Determine the [x, y] coordinate at the center of the cell enclosing the given text.  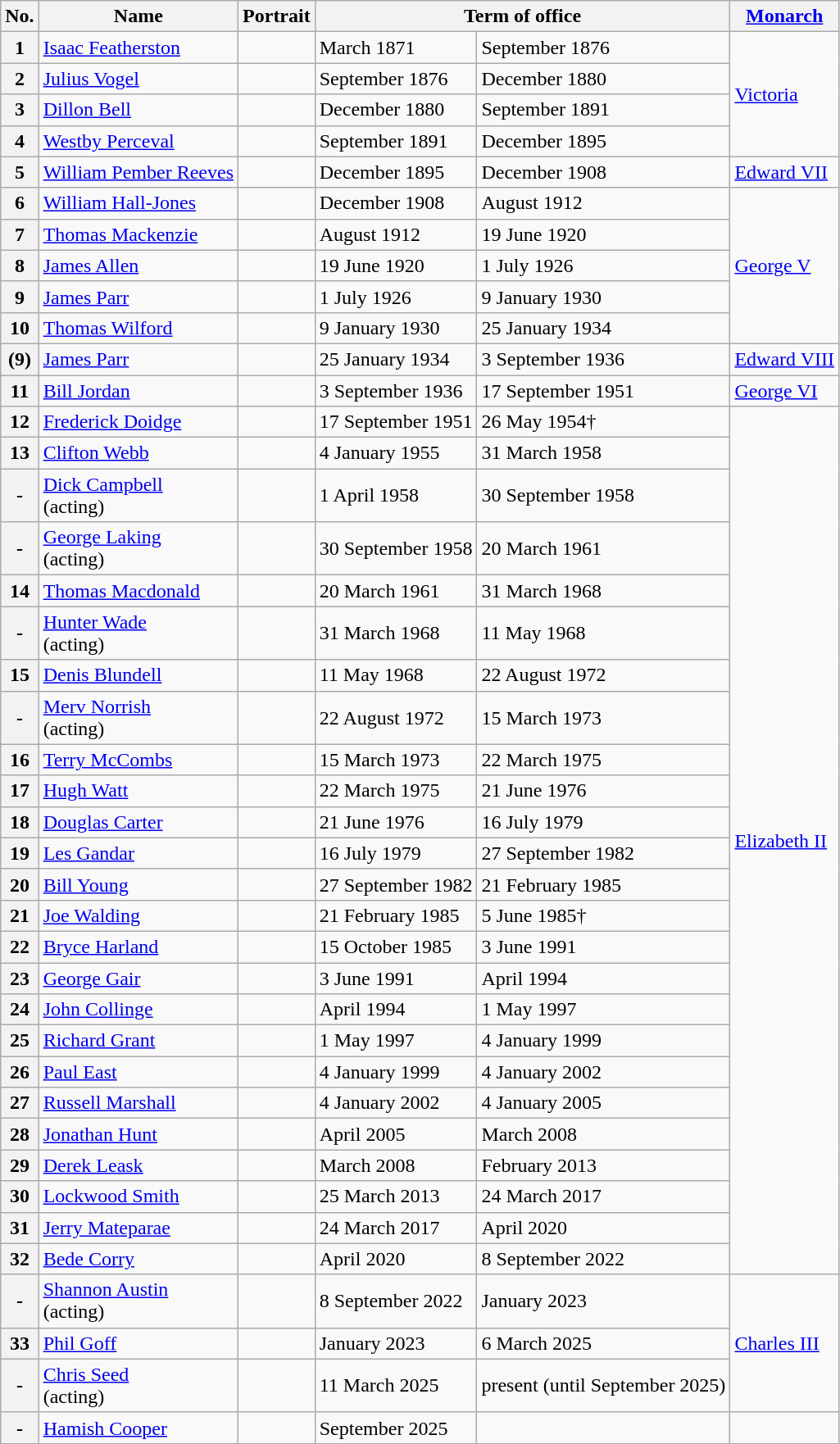
7 [20, 234]
4 January 2005 [603, 1103]
Jerry Mateparae [138, 1228]
10 [20, 328]
Name [138, 16]
24 [20, 1010]
Thomas Macdonald [138, 591]
March 1871 [396, 48]
Westby Perceval [138, 141]
33 [20, 1343]
Thomas Wilford [138, 328]
Victoria [785, 94]
Hugh Watt [138, 791]
Douglas Carter [138, 822]
31 [20, 1228]
Portrait [277, 16]
James Allen [138, 266]
Bryce Harland [138, 947]
1 April 1958 [396, 495]
Merv Norrish(acting) [138, 718]
11 [20, 391]
Bede Corry [138, 1259]
26 May 1954† [603, 422]
14 [20, 591]
25 March 2013 [396, 1197]
Paul East [138, 1072]
Bill Jordan [138, 391]
John Collinge [138, 1010]
21 [20, 915]
Lockwood Smith [138, 1197]
Charles III [785, 1343]
Russell Marshall [138, 1103]
9 [20, 297]
3 [20, 110]
8 [20, 266]
11 March 2025 [396, 1385]
Jonathan Hunt [138, 1134]
16 [20, 760]
31 March 1958 [603, 453]
William Hall-Jones [138, 203]
Clifton Webb [138, 453]
Term of office [523, 16]
Julius Vogel [138, 79]
September 2025 [396, 1428]
30 [20, 1197]
George V [785, 266]
Phil Goff [138, 1343]
20 [20, 884]
4 January 1955 [396, 453]
Shannon Austin(acting) [138, 1301]
George Laking(acting) [138, 549]
Chris Seed(acting) [138, 1385]
15 [20, 675]
Hamish Cooper [138, 1428]
(9) [20, 359]
2 [20, 79]
present (until September 2025) [603, 1385]
5 [20, 172]
29 [20, 1165]
6 March 2025 [603, 1343]
Denis Blundell [138, 675]
George VI [785, 391]
19 [20, 853]
22 [20, 947]
Elizabeth II [785, 841]
April 2005 [396, 1134]
Hunter Wade(acting) [138, 633]
12 [20, 422]
Dillon Bell [138, 110]
Richard Grant [138, 1041]
23 [20, 978]
32 [20, 1259]
Bill Young [138, 884]
George Gair [138, 978]
13 [20, 453]
17 [20, 791]
27 [20, 1103]
Dick Campbell(acting) [138, 495]
18 [20, 822]
William Pember Reeves [138, 172]
February 2013 [603, 1165]
Thomas Mackenzie [138, 234]
Edward VIII [785, 359]
4 [20, 141]
1 [20, 48]
No. [20, 16]
Les Gandar [138, 853]
15 October 1985 [396, 947]
Terry McCombs [138, 760]
26 [20, 1072]
Joe Walding [138, 915]
Monarch [785, 16]
25 [20, 1041]
5 June 1985† [603, 915]
6 [20, 203]
Derek Leask [138, 1165]
Edward VII [785, 172]
Frederick Doidge [138, 422]
28 [20, 1134]
Isaac Featherston [138, 48]
